Search for the cell housing the specified text and yield its (X, Y) center coordinate. 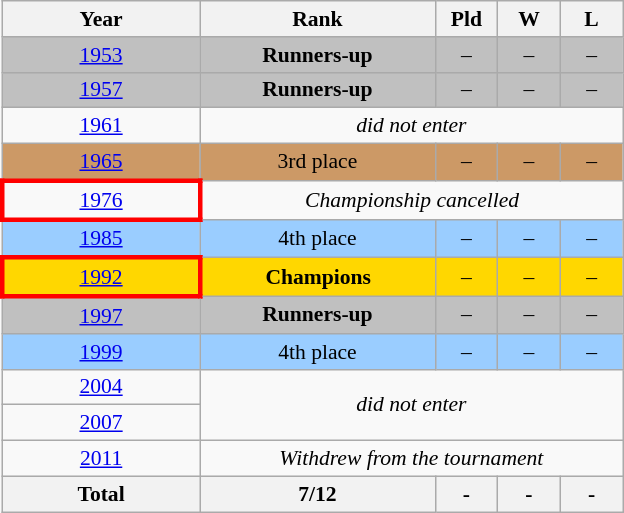
Rank (318, 19)
Pld (466, 19)
1999 (101, 352)
W (530, 19)
1985 (101, 238)
1953 (101, 55)
2004 (101, 387)
Withdrew from the tournament (412, 459)
1997 (101, 316)
Champions (318, 278)
1961 (101, 126)
Total (101, 494)
1965 (101, 162)
2007 (101, 423)
1992 (101, 278)
7/12 (318, 494)
Year (101, 19)
1976 (101, 200)
L (592, 19)
1957 (101, 90)
3rd place (318, 162)
2011 (101, 459)
Championship cancelled (412, 200)
